Detect which cell encompasses the target text, then output its (X, Y) center coordinate. 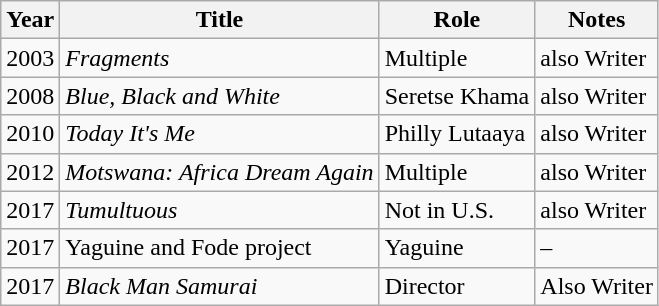
Role (457, 20)
Motswana: Africa Dream Again (220, 172)
Fragments (220, 58)
Today It's Me (220, 134)
Philly Lutaaya (457, 134)
Notes (597, 20)
Year (30, 20)
Tumultuous (220, 210)
2003 (30, 58)
Director (457, 286)
2008 (30, 96)
Seretse Khama (457, 96)
Also Writer (597, 286)
Black Man Samurai (220, 286)
2010 (30, 134)
2012 (30, 172)
Yaguine and Fode project (220, 248)
– (597, 248)
Not in U.S. (457, 210)
Yaguine (457, 248)
Title (220, 20)
Blue, Black and White (220, 96)
